Capture the cell that displays the provided text and extract its (X, Y) central coordinate. 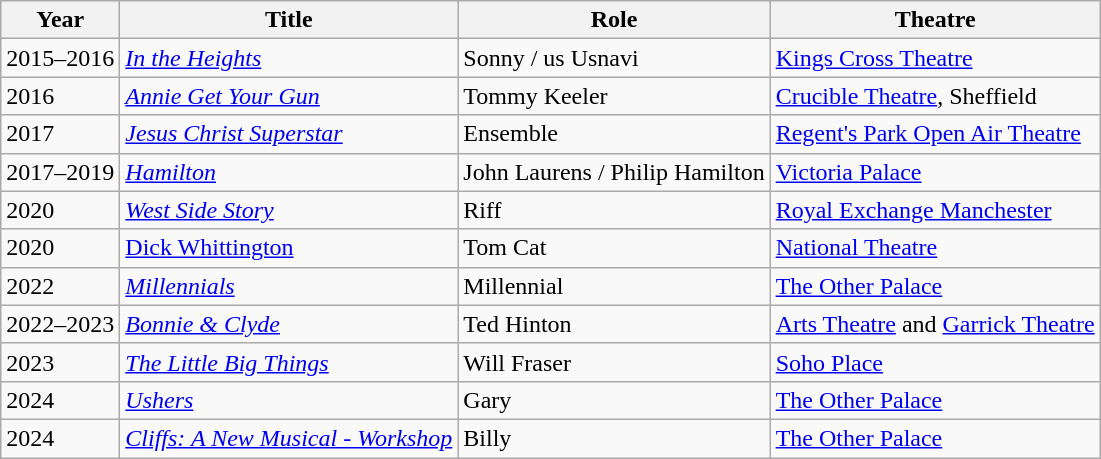
Victoria Palace (935, 172)
Hamilton (289, 172)
2022 (60, 286)
Jesus Christ Superstar (289, 134)
Tom Cat (614, 248)
Dick Whittington (289, 248)
Kings Cross Theatre (935, 58)
Gary (614, 400)
Bonnie & Clyde (289, 324)
Tommy Keeler (614, 96)
Royal Exchange Manchester (935, 210)
Millennials (289, 286)
National Theatre (935, 248)
Year (60, 20)
Arts Theatre and Garrick Theatre (935, 324)
Ensemble (614, 134)
2016 (60, 96)
Millennial (614, 286)
Soho Place (935, 362)
Billy (614, 438)
Will Fraser (614, 362)
Ted Hinton (614, 324)
Title (289, 20)
2017–2019 (60, 172)
John Laurens / Philip Hamilton (614, 172)
2022–2023 (60, 324)
Cliffs: A New Musical - Workshop (289, 438)
The Little Big Things (289, 362)
Crucible Theatre, Sheffield (935, 96)
West Side Story (289, 210)
Ushers (289, 400)
In the Heights (289, 58)
2017 (60, 134)
2015–2016 (60, 58)
Regent's Park Open Air Theatre (935, 134)
Theatre (935, 20)
2023 (60, 362)
Role (614, 20)
Annie Get Your Gun (289, 96)
Riff (614, 210)
Sonny / us Usnavi (614, 58)
